Return the (x, y) coordinate for the center point of the cell that contains the specified text.  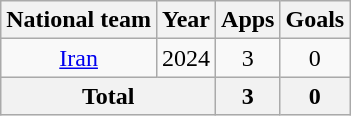
2024 (186, 58)
Iran (79, 58)
National team (79, 20)
Year (186, 20)
Apps (248, 20)
Goals (315, 20)
Total (108, 96)
